For the text-containing cell, return its midpoint in [x, y] coordinate format. 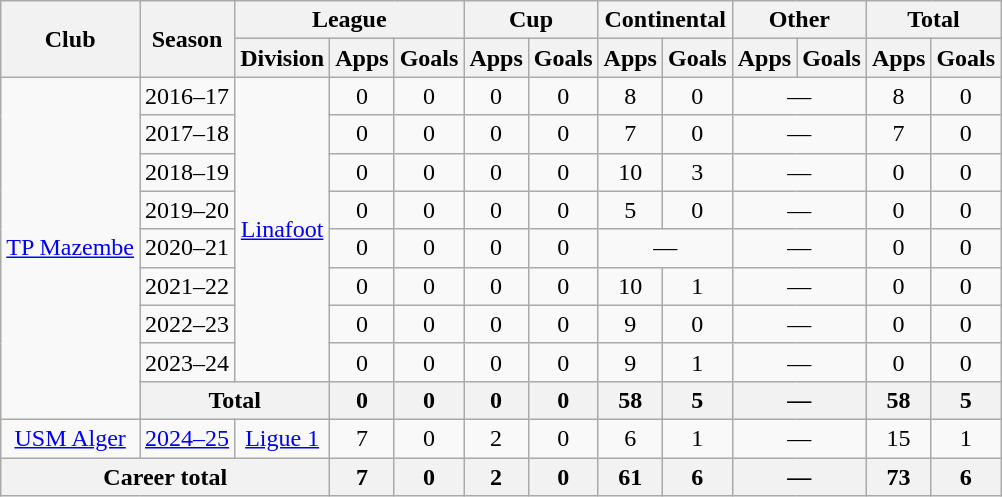
3 [697, 172]
Other [799, 20]
Division [282, 58]
2016–17 [188, 96]
Ligue 1 [282, 438]
Cup [531, 20]
Continental [665, 20]
61 [630, 477]
73 [898, 477]
2017–18 [188, 134]
USM Alger [70, 438]
2023–24 [188, 362]
Season [188, 39]
2021–22 [188, 286]
TP Mazembe [70, 248]
2022–23 [188, 324]
15 [898, 438]
Career total [166, 477]
2024–25 [188, 438]
Club [70, 39]
2020–21 [188, 248]
Linafoot [282, 229]
League [350, 20]
2018–19 [188, 172]
2019–20 [188, 210]
